For the text-containing cell, return its midpoint in (x, y) coordinate format. 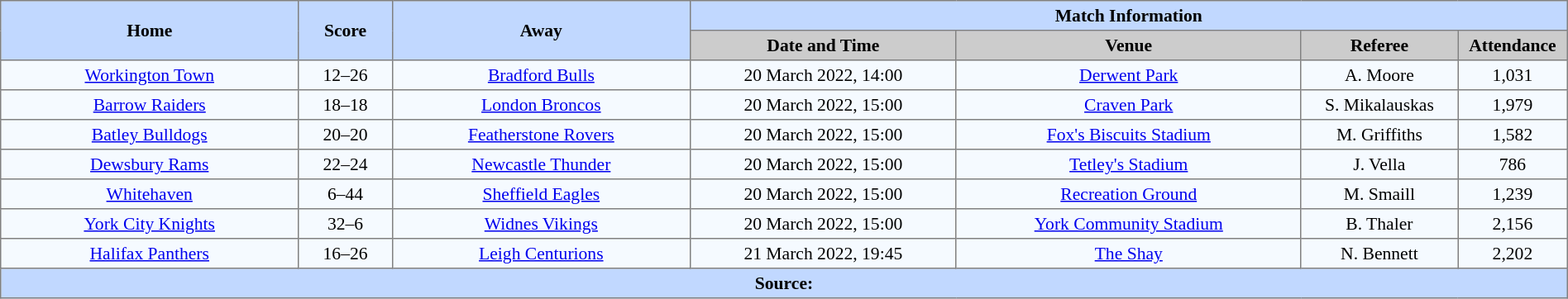
Venue (1128, 45)
1,582 (1513, 135)
6–44 (346, 194)
1,031 (1513, 75)
Recreation Ground (1128, 194)
M. Smaill (1379, 194)
Whitehaven (150, 194)
The Shay (1128, 254)
1,979 (1513, 105)
York City Knights (150, 224)
2,202 (1513, 254)
Home (150, 31)
Barrow Raiders (150, 105)
20 March 2022, 14:00 (823, 75)
Batley Bulldogs (150, 135)
Score (346, 31)
20–20 (346, 135)
M. Griffiths (1379, 135)
Tetley's Stadium (1128, 164)
Sheffield Eagles (541, 194)
London Broncos (541, 105)
Away (541, 31)
A. Moore (1379, 75)
Derwent Park (1128, 75)
21 March 2022, 19:45 (823, 254)
Workington Town (150, 75)
12–26 (346, 75)
Craven Park (1128, 105)
Dewsbury Rams (150, 164)
S. Mikalauskas (1379, 105)
Source: (784, 283)
B. Thaler (1379, 224)
Bradford Bulls (541, 75)
786 (1513, 164)
Newcastle Thunder (541, 164)
1,239 (1513, 194)
2,156 (1513, 224)
Match Information (1128, 16)
Widnes Vikings (541, 224)
J. Vella (1379, 164)
N. Bennett (1379, 254)
Date and Time (823, 45)
22–24 (346, 164)
16–26 (346, 254)
Leigh Centurions (541, 254)
Fox's Biscuits Stadium (1128, 135)
Featherstone Rovers (541, 135)
Attendance (1513, 45)
York Community Stadium (1128, 224)
18–18 (346, 105)
32–6 (346, 224)
Referee (1379, 45)
Halifax Panthers (150, 254)
